Return [x, y] of the center of cell containing provided text 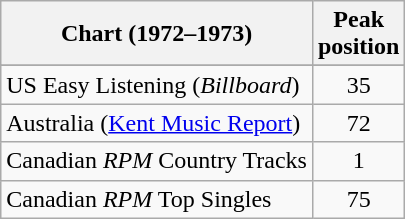
75 [358, 199]
US Easy Listening (Billboard) [157, 85]
Canadian RPM Top Singles [157, 199]
Peakposition [358, 34]
1 [358, 161]
Canadian RPM Country Tracks [157, 161]
35 [358, 85]
72 [358, 123]
Australia (Kent Music Report) [157, 123]
Chart (1972–1973) [157, 34]
